Determine the (X, Y) coordinate at the center of the cell enclosing the given text.  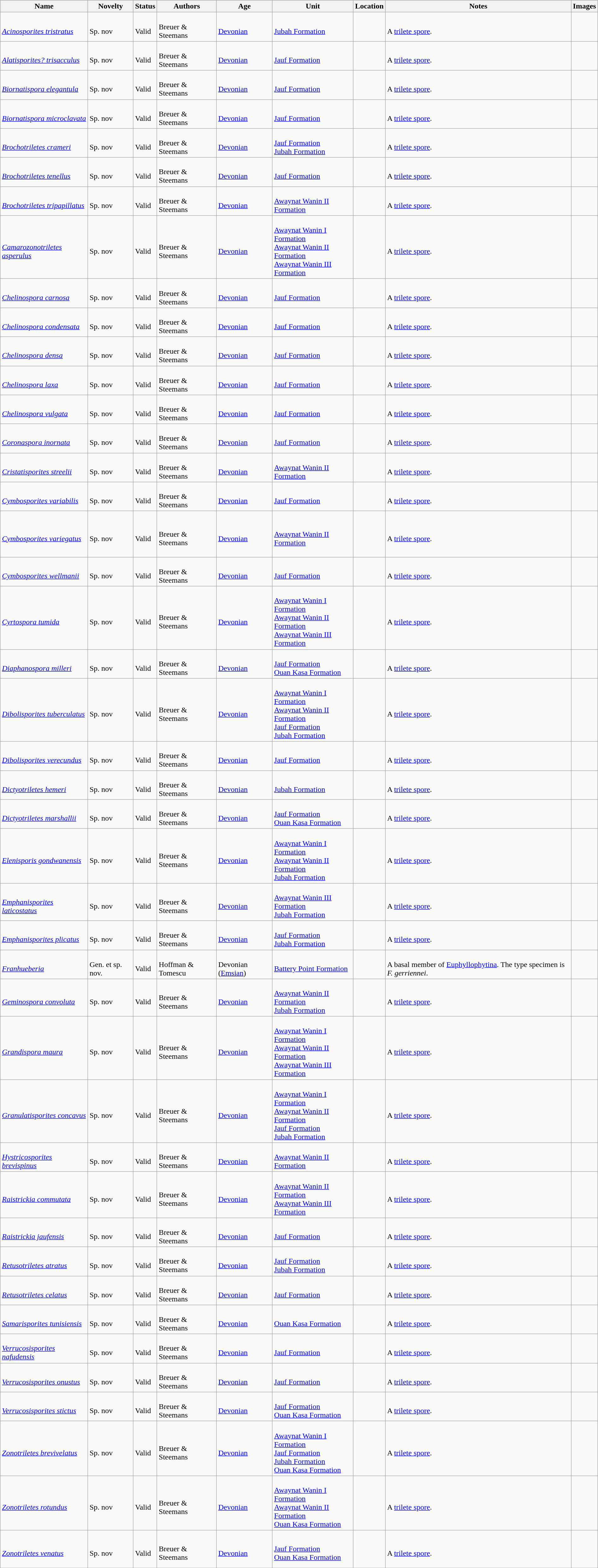
Hoffman & Tomescu (187, 964)
Camarozonotriletes asperulus (44, 247)
Ouan Kasa Formation (313, 1319)
Devonian (Emsian) (245, 964)
Chelinospora densa (44, 351)
A basal member of Euphyllophytina. The type specimen is F. gerriennei. (478, 964)
Awaynat Wanin III Formation Jubah Formation (313, 902)
Cyrtospora tumida (44, 618)
Unit (313, 6)
Notes (478, 6)
Awaynat Wanin II Formation Jubah Formation (313, 998)
Hystricosporites brevispinus (44, 1157)
Biornatispora microclavata (44, 114)
Cymbosporites wellmanii (44, 572)
Raistrickia commutata (44, 1195)
Verrucosisporites stictus (44, 1406)
Diaphanospora milleri (44, 664)
Awaynat Wanin I Formation Jauf Formation Jubah Formation Ouan Kasa Formation (313, 1448)
Age (245, 6)
Status (145, 6)
Zonotriletes brevivelatus (44, 1448)
Coronaspora inornata (44, 439)
Novelty (110, 6)
Alatisporites? trisacculus (44, 56)
Geminospora convoluta (44, 998)
Chelinospora vulgata (44, 410)
Awaynat Wanin II Formation Awaynat Wanin III Formation (313, 1195)
Samarisporites tunisiensis (44, 1319)
Zonotriletes rotundus (44, 1503)
Authors (187, 6)
Verrucosisporites nafudensis (44, 1348)
Name (44, 6)
Granulatisporites concavus (44, 1111)
Brochotriletes crameri (44, 143)
Dibolisporites verecundus (44, 756)
Dictyotriletes marshallii (44, 814)
Biornatispora elegantula (44, 85)
Grandispora maura (44, 1048)
Dictyotriletes hemeri (44, 785)
Zonotriletes venatus (44, 1549)
Gen. et sp. nov. (110, 964)
Battery Point Formation (313, 964)
Dibolisporites tuberculatus (44, 710)
Cymbosporites variegatus (44, 534)
Retusotriletes atratus (44, 1261)
Chelinospora condensata (44, 322)
Brochotriletes tenellus (44, 172)
Raistrickia jaufensis (44, 1232)
Chelinospora laxa (44, 380)
Emphanisporites plicatus (44, 935)
Awaynat Wanin I Formation Awaynat Wanin II Formation Ouan Kasa Formation (313, 1503)
Cymbosporites variabilis (44, 497)
Images (584, 6)
Elenisporis gondwanensis (44, 856)
Franhueberia (44, 964)
Verrucosisporites onustus (44, 1377)
Retusotriletes celatus (44, 1290)
Awaynat Wanin I Formation Awaynat Wanin II Formation Jubah Formation (313, 856)
Location (369, 6)
Emphanisporites laticostatus (44, 902)
Brochotriletes tripapillatus (44, 201)
Acinosporites tristratus (44, 27)
Chelinospora carnosa (44, 293)
Cristatisporites streelii (44, 468)
